Pinpoint the cell where the given text exists, returning its (x, y) midpoint coordinate. 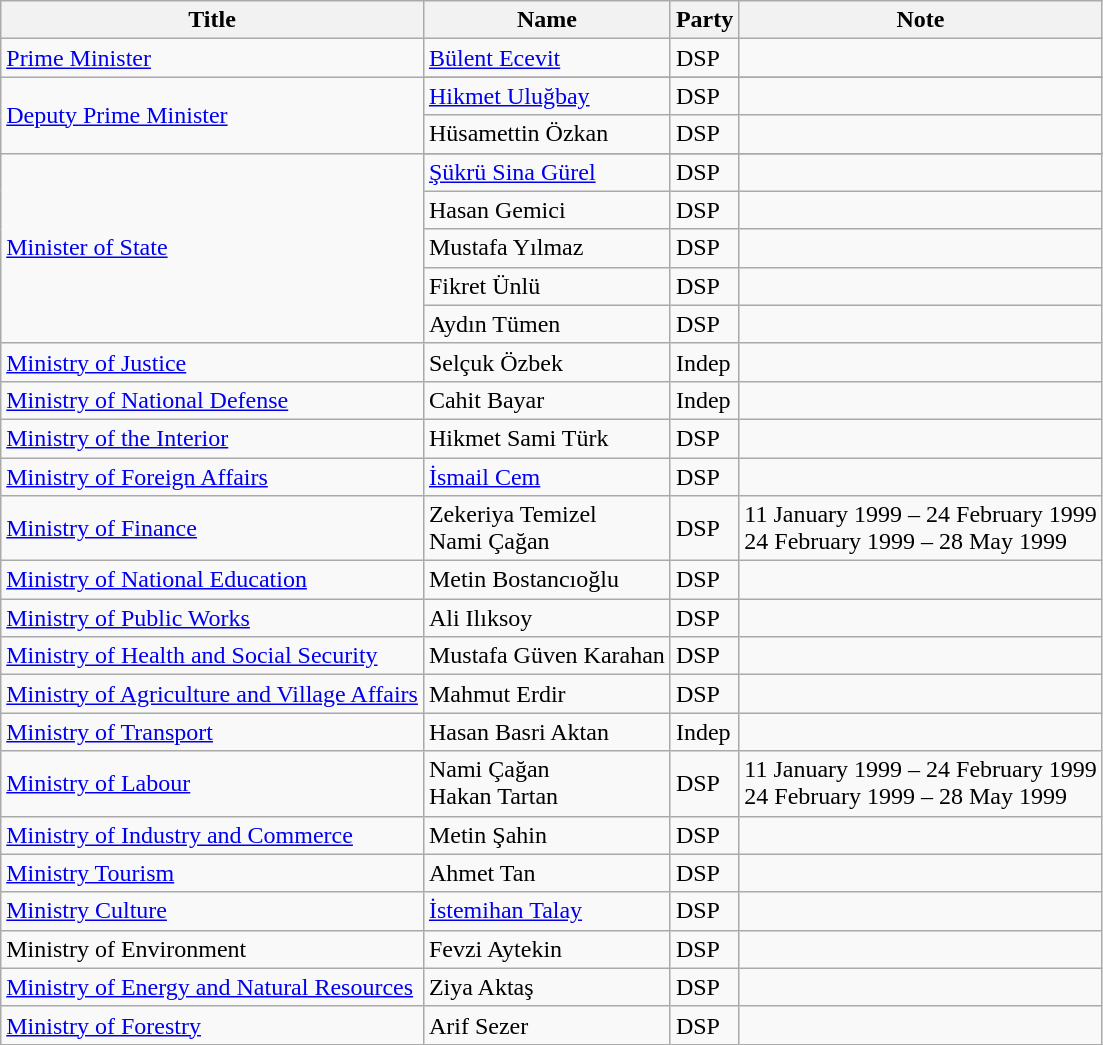
Fikret Ünlü (546, 286)
Bülent Ecevit (546, 58)
Ministry of Transport (212, 732)
Hasan Basri Aktan (546, 732)
Zekeriya TemizelNami Çağan (546, 528)
Mahmut Erdir (546, 694)
Ministry of Health and Social Security (212, 656)
Ministry of the Interior (212, 438)
Metin Bostancıoğlu (546, 580)
Ministry of Agriculture and Village Affairs (212, 694)
Metin Şahin (546, 835)
Ahmet Tan (546, 873)
Note (920, 20)
Selçuk Özbek (546, 362)
Ali Ilıksoy (546, 618)
Hüsamettin Özkan (546, 134)
İstemihan Talay (546, 911)
Ministry of National Defense (212, 400)
Hikmet Uluğbay (546, 96)
Ministry of Forestry (212, 1025)
Ministry of Foreign Affairs (212, 477)
Mustafa Güven Karahan (546, 656)
Arif Sezer (546, 1025)
Cahit Bayar (546, 400)
Ministry of Labour (212, 784)
Prime Minister (212, 58)
Nami ÇağanHakan Tartan (546, 784)
İsmail Cem (546, 477)
Minister of State (212, 248)
Ministry of Public Works (212, 618)
Ministry of Finance (212, 528)
Ministry of Industry and Commerce (212, 835)
Ministry of Justice (212, 362)
Ministry of National Education (212, 580)
Hasan Gemici (546, 210)
Aydın Tümen (546, 324)
Ministry Tourism (212, 873)
Ministry of Environment (212, 949)
Mustafa Yılmaz (546, 248)
Ziya Aktaş (546, 987)
Şükrü Sina Gürel (546, 172)
Party (704, 20)
Ministry of Energy and Natural Resources (212, 987)
Fevzi Aytekin (546, 949)
Title (212, 20)
Deputy Prime Minister (212, 115)
Ministry Culture (212, 911)
Name (546, 20)
Hikmet Sami Türk (546, 438)
